Return (x, y) of the center of cell containing provided text 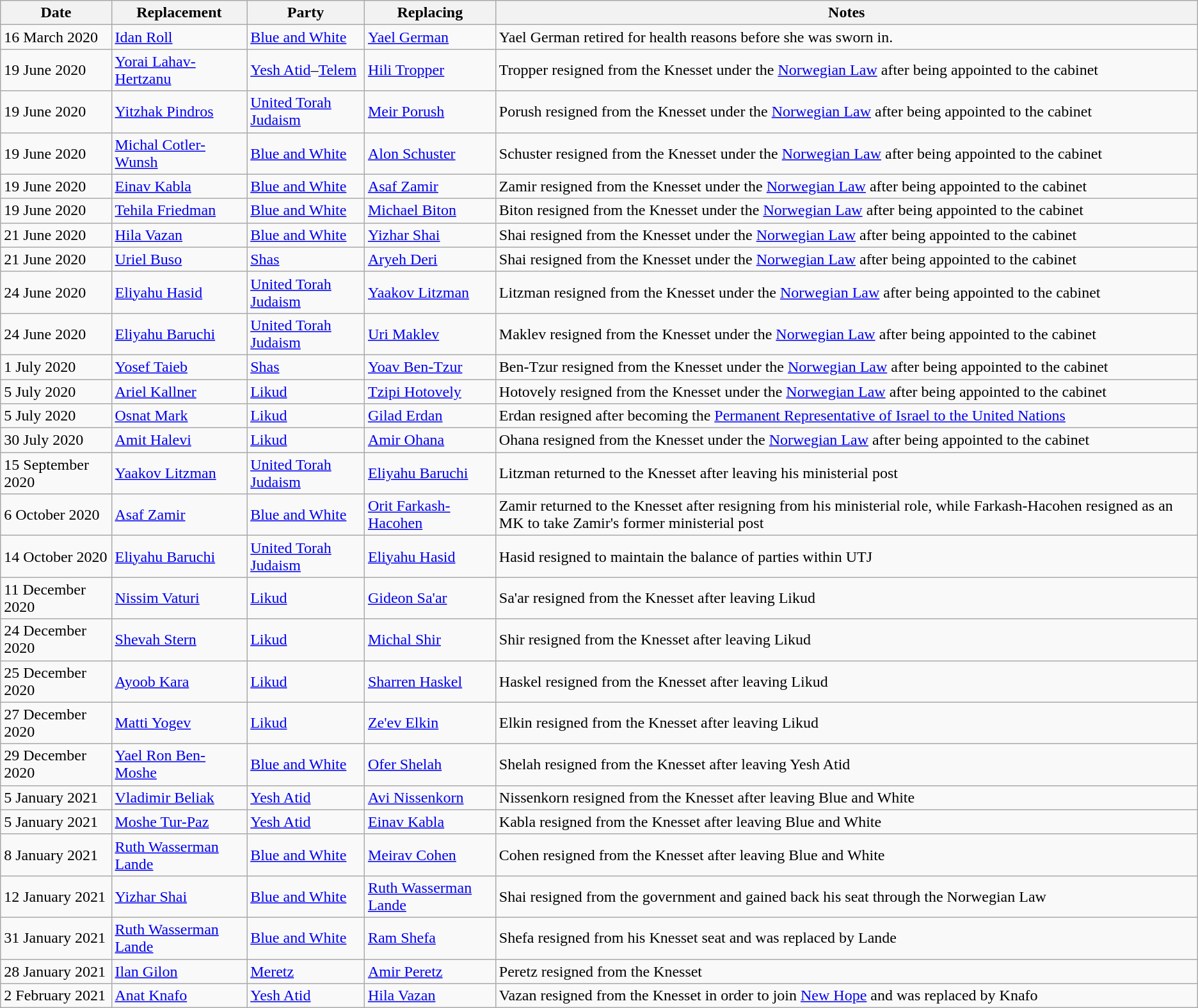
15 September 2020 (56, 474)
24 December 2020 (56, 640)
Nissim Vaturi (179, 598)
Michal Cotler-Wunsh (179, 154)
12 January 2021 (56, 896)
30 July 2020 (56, 440)
Ram Shefa (430, 938)
Amir Ohana (430, 440)
Elkin resigned from the Knesset after leaving Likud (846, 723)
Zamir resigned from the Knesset under the Norwegian Law after being appointed to the cabinet (846, 186)
Shai resigned from the government and gained back his seat through the Norwegian Law (846, 896)
2 February 2021 (56, 996)
Yoav Ben-Tzur (430, 367)
Meretz (306, 971)
Date (56, 13)
8 January 2021 (56, 855)
Hotovely resigned from the Knesset under the Norwegian Law after being appointed to the cabinet (846, 391)
Michal Shir (430, 640)
Idan Roll (179, 37)
Yosef Taieb (179, 367)
Biton resigned from the Knesset under the Norwegian Law after being appointed to the cabinet (846, 211)
Amit Halevi (179, 440)
Haskel resigned from the Knesset after leaving Likud (846, 681)
Alon Schuster (430, 154)
Yesh Atid–Telem (306, 70)
Tropper resigned from the Knesset under the Norwegian Law after being appointed to the cabinet (846, 70)
Sharren Haskel (430, 681)
Orit Farkash-Hacohen (430, 515)
25 December 2020 (56, 681)
Gideon Sa'ar (430, 598)
Yael Ron Ben-Moshe (179, 764)
Ze'ev Elkin (430, 723)
Nissenkorn resigned from the Knesset after leaving Blue and White (846, 797)
14 October 2020 (56, 557)
31 January 2021 (56, 938)
Tehila Friedman (179, 211)
Avi Nissenkorn (430, 797)
Aryeh Deri (430, 259)
27 December 2020 (56, 723)
Litzman returned to the Knesset after leaving his ministerial post (846, 474)
Kabla resigned from the Knesset after leaving Blue and White (846, 822)
Anat Knafo (179, 996)
29 December 2020 (56, 764)
Matti Yogev (179, 723)
Shelah resigned from the Knesset after leaving Yesh Atid (846, 764)
Hili Tropper (430, 70)
Shevah Stern (179, 640)
Yorai Lahav-Hertzanu (179, 70)
Ilan Gilon (179, 971)
Ofer Shelah (430, 764)
Replacing (430, 13)
Cohen resigned from the Knesset after leaving Blue and White (846, 855)
Schuster resigned from the Knesset under the Norwegian Law after being appointed to the cabinet (846, 154)
Erdan resigned after becoming the Permanent Representative of Israel to the United Nations (846, 416)
Sa'ar resigned from the Knesset after leaving Likud (846, 598)
28 January 2021 (56, 971)
Litzman resigned from the Knesset under the Norwegian Law after being appointed to the cabinet (846, 292)
Yitzhak Pindros (179, 111)
Replacement (179, 13)
Uriel Buso (179, 259)
Ohana resigned from the Knesset under the Norwegian Law after being appointed to the cabinet (846, 440)
Notes (846, 13)
Ayoob Kara (179, 681)
Osnat Mark (179, 416)
Amir Peretz (430, 971)
Michael Biton (430, 211)
Ariel Kallner (179, 391)
Meirav Cohen (430, 855)
Vazan resigned from the Knesset in order to join New Hope and was replaced by Knafo (846, 996)
6 October 2020 (56, 515)
Ben-Tzur resigned from the Knesset under the Norwegian Law after being appointed to the cabinet (846, 367)
Peretz resigned from the Knesset (846, 971)
16 March 2020 (56, 37)
Maklev resigned from the Knesset under the Norwegian Law after being appointed to the cabinet (846, 334)
11 December 2020 (56, 598)
Vladimir Beliak (179, 797)
Shir resigned from the Knesset after leaving Likud (846, 640)
1 July 2020 (56, 367)
Yael German retired for health reasons before she was sworn in. (846, 37)
Hasid resigned to maintain the balance of parties within UTJ (846, 557)
Tzipi Hotovely (430, 391)
Porush resigned from the Knesset under the Norwegian Law after being appointed to the cabinet (846, 111)
Shefa resigned from his Knesset seat and was replaced by Lande (846, 938)
Moshe Tur-Paz (179, 822)
Party (306, 13)
Yael German (430, 37)
Gilad Erdan (430, 416)
Meir Porush (430, 111)
Uri Maklev (430, 334)
